Provide the [X, Y] coordinate of the cell's center where the given text is located.  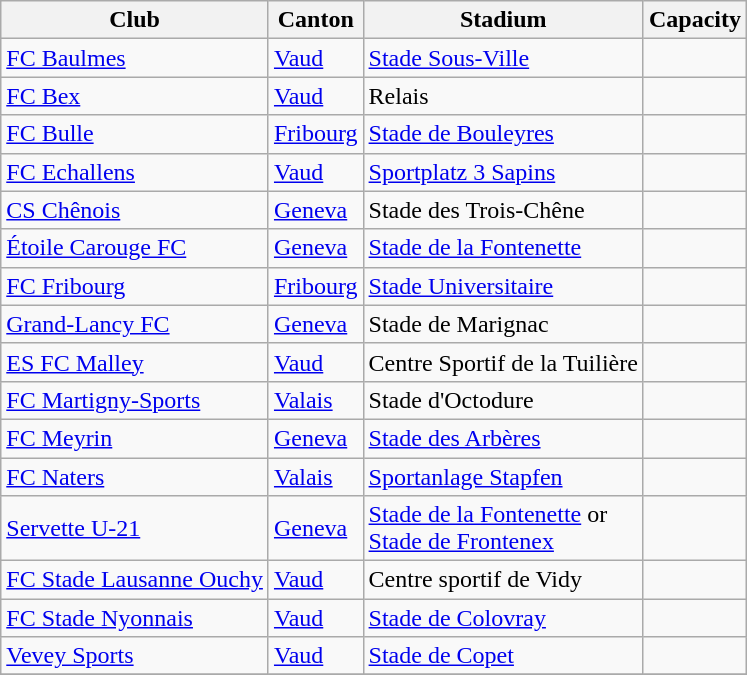
Stade de Marignac [503, 324]
FC Stade Nyonnais [135, 618]
FC Fribourg [135, 286]
FC Meyrin [135, 438]
FC Echallens [135, 172]
Stade de Copet [503, 656]
Club [135, 20]
FC Naters [135, 477]
Sportplatz 3 Sapins [503, 172]
Grand-Lancy FC [135, 324]
Stade Universitaire [503, 286]
Stade des Arbères [503, 438]
Centre Sportif de la Tuilière [503, 362]
Étoile Carouge FC [135, 248]
FC Martigny-Sports [135, 400]
Stade de la Fontenette orStade de Frontenex [503, 528]
CS Chênois [135, 210]
Servette U-21 [135, 528]
Stade d'Octodure [503, 400]
Stadium [503, 20]
FC Bulle [135, 134]
FC Stade Lausanne Ouchy [135, 580]
ES FC Malley [135, 362]
Stade de Bouleyres [503, 134]
Vevey Sports [135, 656]
Sportanlage Stapfen [503, 477]
Stade des Trois-Chêne [503, 210]
Relais [503, 96]
FC Baulmes [135, 58]
Capacity [694, 20]
Stade de Colovray [503, 618]
FC Bex [135, 96]
Centre sportif de Vidy [503, 580]
Stade de la Fontenette [503, 248]
Stade Sous-Ville [503, 58]
Canton [316, 20]
